Search for the cell housing the specified text and yield its [x, y] center coordinate. 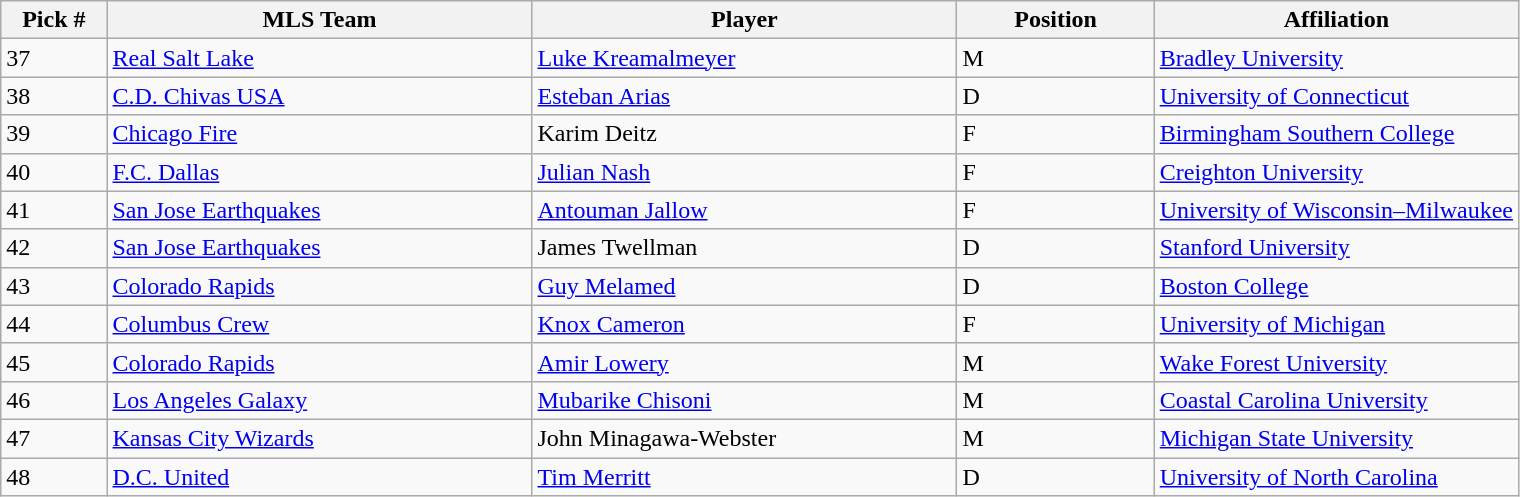
Michigan State University [1336, 438]
Guy Melamed [744, 286]
43 [54, 286]
46 [54, 400]
Pick # [54, 20]
Los Angeles Galaxy [320, 400]
John Minagawa-Webster [744, 438]
University of Wisconsin–Milwaukee [1336, 210]
D.C. United [320, 477]
University of Connecticut [1336, 96]
Boston College [1336, 286]
44 [54, 324]
Player [744, 20]
38 [54, 96]
Columbus Crew [320, 324]
Knox Cameron [744, 324]
Position [1056, 20]
Creighton University [1336, 172]
Wake Forest University [1336, 362]
42 [54, 248]
Julian Nash [744, 172]
47 [54, 438]
40 [54, 172]
MLS Team [320, 20]
48 [54, 477]
University of North Carolina [1336, 477]
Antouman Jallow [744, 210]
Stanford University [1336, 248]
Karim Deitz [744, 134]
Tim Merritt [744, 477]
Chicago Fire [320, 134]
45 [54, 362]
37 [54, 58]
Real Salt Lake [320, 58]
Kansas City Wizards [320, 438]
F.C. Dallas [320, 172]
Esteban Arias [744, 96]
39 [54, 134]
Affiliation [1336, 20]
University of Michigan [1336, 324]
Amir Lowery [744, 362]
Mubarike Chisoni [744, 400]
Luke Kreamalmeyer [744, 58]
James Twellman [744, 248]
Birmingham Southern College [1336, 134]
Bradley University [1336, 58]
41 [54, 210]
Coastal Carolina University [1336, 400]
C.D. Chivas USA [320, 96]
